Extract the [X, Y] coordinate from the center of the cell holding the provided text.  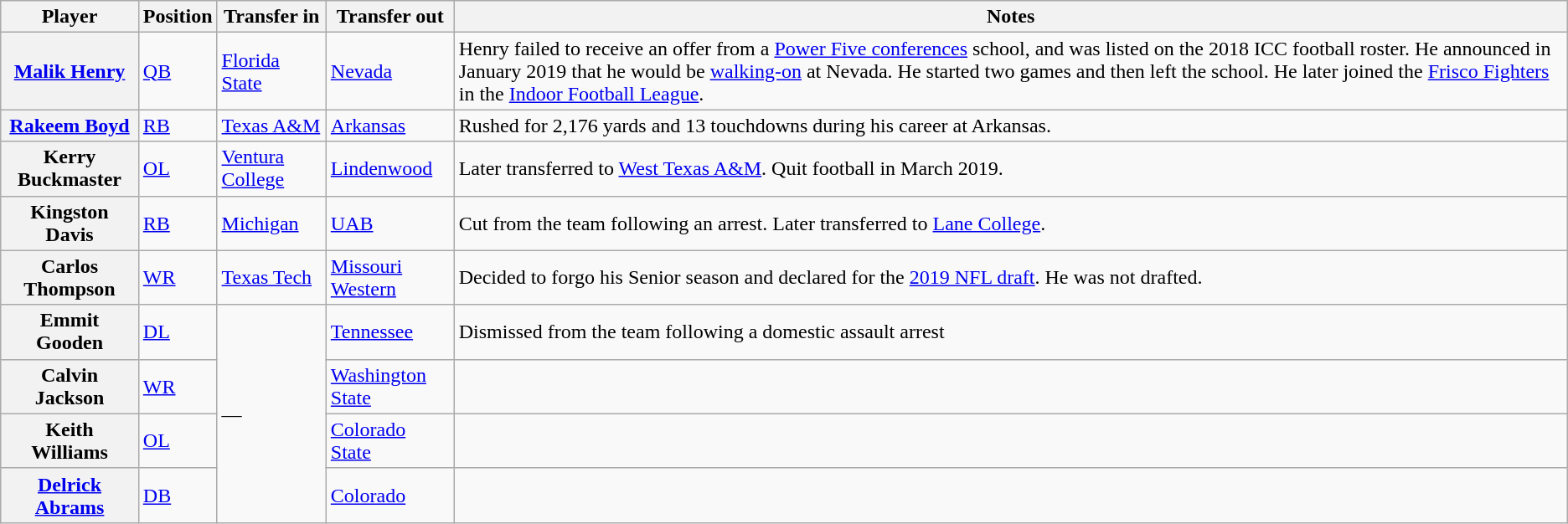
— [271, 414]
Delrick Abrams [70, 496]
Tennessee [390, 331]
Colorado [390, 496]
Texas A&M [271, 126]
Missouri Western [390, 278]
Texas Tech [271, 278]
Rakeem Boyd [70, 126]
Decided to forgo his Senior season and declared for the 2019 NFL draft. He was not drafted. [1010, 278]
Emmit Gooden [70, 331]
Calvin Jackson [70, 387]
Ventura College [271, 169]
Position [178, 17]
Arkansas [390, 126]
Kerry Buckmaster [70, 169]
Notes [1010, 17]
Michigan [271, 223]
Transfer out [390, 17]
QB [178, 71]
Rushed for 2,176 yards and 13 touchdowns during his career at Arkansas. [1010, 126]
UAB [390, 223]
Kingston Davis [70, 223]
Washington State [390, 387]
Keith Williams [70, 440]
Later transferred to West Texas A&M. Quit football in March 2019. [1010, 169]
Florida State [271, 71]
DL [178, 331]
Transfer in [271, 17]
DB [178, 496]
Malik Henry [70, 71]
Player [70, 17]
Cut from the team following an arrest. Later transferred to Lane College. [1010, 223]
Dismissed from the team following a domestic assault arrest [1010, 331]
Nevada [390, 71]
Carlos Thompson [70, 278]
Lindenwood [390, 169]
Colorado State [390, 440]
